Locate the cell with the specified text and output its (X, Y) center coordinate. 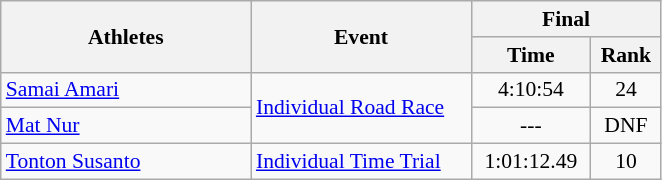
Mat Nur (126, 126)
Event (361, 36)
Athletes (126, 36)
Samai Amari (126, 90)
10 (626, 162)
--- (531, 126)
Rank (626, 55)
DNF (626, 126)
Individual Time Trial (361, 162)
Final (566, 19)
4:10:54 (531, 90)
Individual Road Race (361, 108)
Tonton Susanto (126, 162)
Time (531, 55)
1:01:12.49 (531, 162)
24 (626, 90)
